Extract the (x, y) coordinate from the center of the cell holding the provided text.  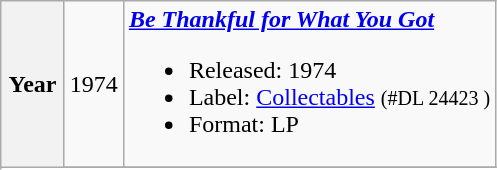
Year (33, 84)
Be Thankful for What You GotReleased: 1974Label: Collectables (#DL 24423 )Format: LP (309, 84)
1974 (94, 84)
